Detect which cell encompasses the target text, then output its [x, y] center coordinate. 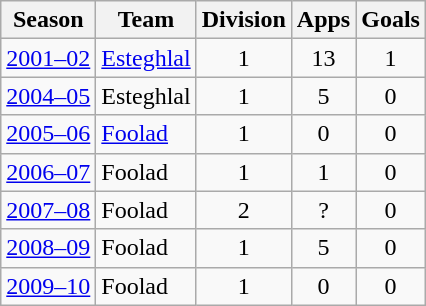
Season [48, 20]
2005–06 [48, 134]
13 [323, 58]
2006–07 [48, 172]
Division [244, 20]
2001–02 [48, 58]
Apps [323, 20]
Team [146, 20]
2 [244, 210]
2008–09 [48, 248]
Goals [391, 20]
2009–10 [48, 286]
2007–08 [48, 210]
2004–05 [48, 96]
? [323, 210]
